Scan for the cell matching the given text and deliver its [X, Y] coordinate at center. 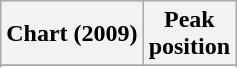
Chart (2009) [72, 34]
Peakposition [189, 34]
